Detect which cell encompasses the target text, then output its [X, Y] center coordinate. 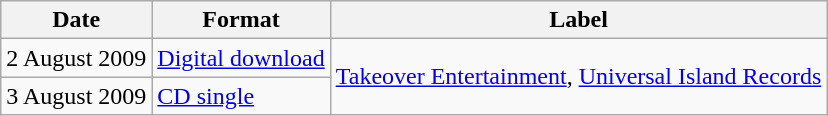
2 August 2009 [76, 58]
Digital download [241, 58]
Label [578, 20]
Format [241, 20]
CD single [241, 96]
Takeover Entertainment, Universal Island Records [578, 77]
Date [76, 20]
3 August 2009 [76, 96]
